Identify which cell holds the provided text, then report its (X, Y) central coordinate. 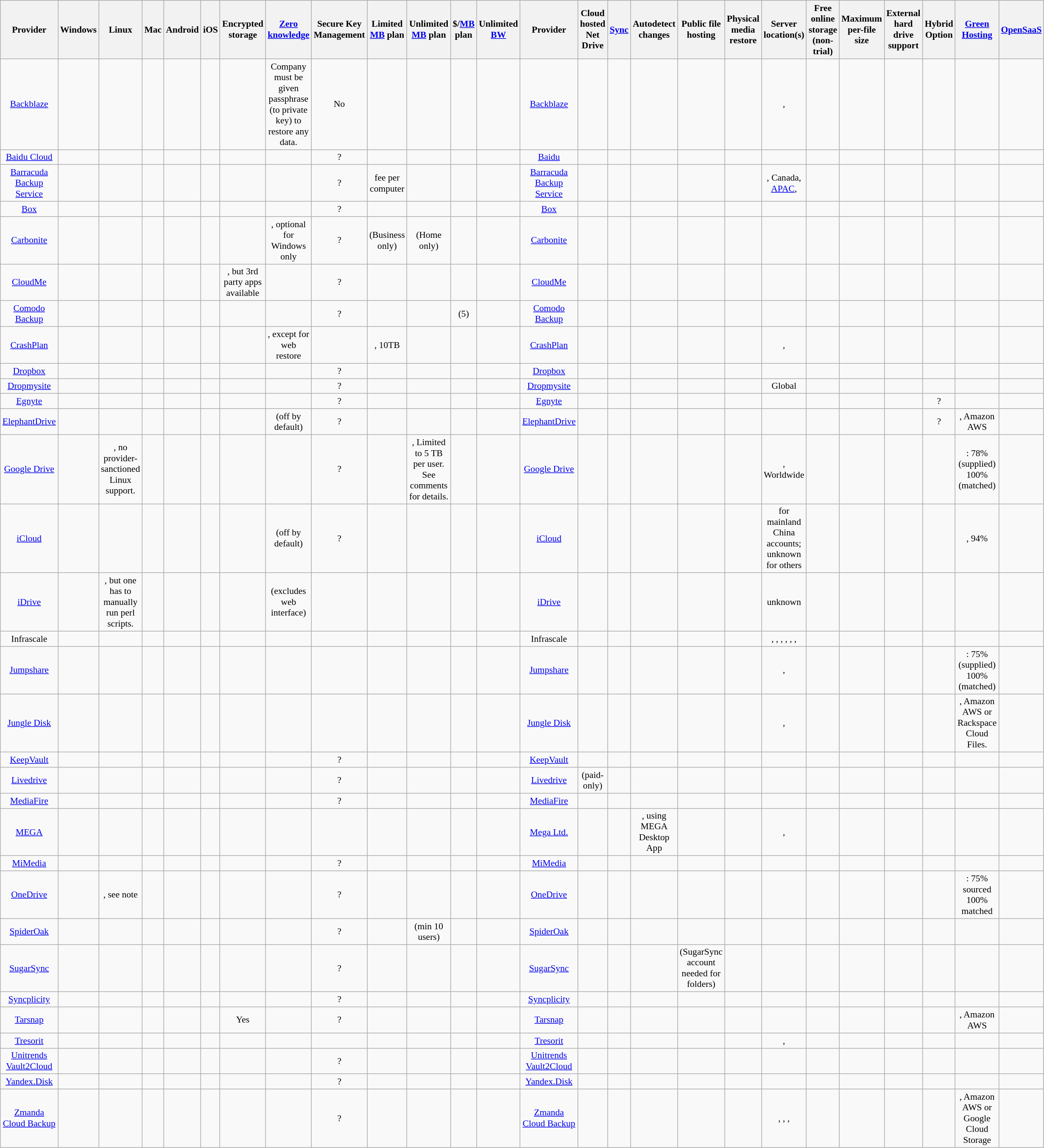
, 10TB (387, 345)
, Canada, APAC, (784, 183)
OpenSaaS (1021, 30)
, but 3rd party apps available (243, 282)
(Home only) (429, 240)
, Worldwide (784, 469)
Autodetect changes (654, 30)
Company must be given passphrase (to private key) to restore any data. (288, 104)
Global (784, 386)
Green Hosting (977, 30)
: 78% (supplied) 100% (matched) (977, 469)
, , , , , , (784, 639)
, but one has to manually run perl scripts. (120, 602)
No (339, 104)
Free online storage (non-trial) (823, 30)
for mainland China accounts;unknown for others (784, 538)
Zero knowledge (288, 30)
(paid-only) (593, 780)
MEGA (29, 832)
, Amazon AWS or Rackspace Cloud Files. (977, 723)
, 94% (977, 538)
Limited MB plan (387, 30)
External hard drive support (903, 30)
Unlimited MB plan (429, 30)
, Amazon AWS or Google Cloud Storage (977, 1118)
$/MB plan (463, 30)
(excludes web interface) (288, 602)
Physical media restore (743, 30)
(SugarSync account needed for folders) (701, 968)
Windows (78, 30)
, see note (120, 895)
Linux (120, 30)
Secure Key Management (339, 30)
Sync (619, 30)
Encrypted storage (243, 30)
Hybrid Option (939, 30)
Mega Ltd. (549, 832)
Maximum per-file size (862, 30)
Cloud hosted Net Drive (593, 30)
Baidu Cloud (29, 157)
Yes (243, 1020)
, using MEGA Desktop App (654, 832)
Mac (153, 30)
(min 10 users) (429, 932)
(5) (463, 314)
, except for web restore (288, 345)
(Business only) (387, 240)
Public file hosting (701, 30)
fee per computer (387, 183)
Unlimited BW (498, 30)
unknown (784, 602)
, optional for Windows only (288, 240)
: 75% sourced 100% matched (977, 895)
iOS (210, 30)
Android (182, 30)
: 75% (supplied) 100% (matched) (977, 670)
Baidu (549, 157)
Server location(s) (784, 30)
, , , (784, 1118)
, no provider-sanctioned Linux support. (120, 469)
, Limited to 5 TB per user. See comments for details. (429, 469)
